Identify which cell holds the provided text, then report its (x, y) central coordinate. 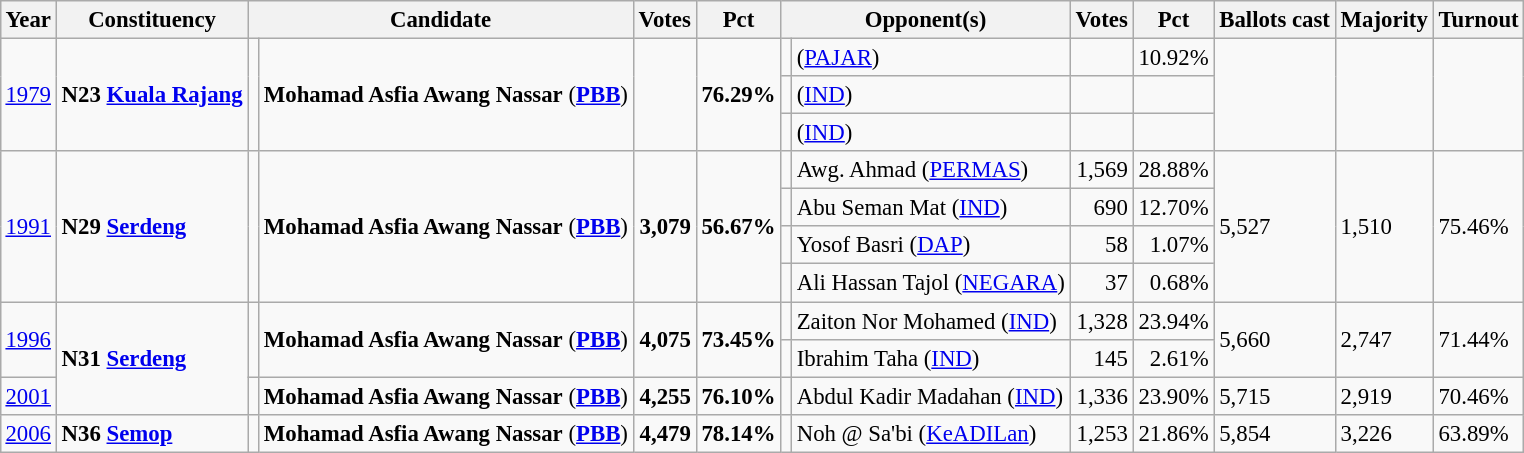
21.86% (1174, 433)
Opponent(s) (926, 20)
2,919 (1384, 396)
63.89% (1478, 433)
Constituency (152, 20)
Noh @ Sa'bi (KeADILan) (930, 433)
Year (28, 20)
1979 (28, 94)
Yosof Basri (DAP) (930, 245)
Ali Hassan Tajol (NEGARA) (930, 283)
N23 Kuala Rajang (152, 94)
1996 (28, 340)
1991 (28, 226)
3,079 (664, 226)
N29 Serdeng (152, 226)
1,253 (1102, 433)
4,075 (664, 340)
2,747 (1384, 340)
2006 (28, 433)
3,226 (1384, 433)
58 (1102, 245)
37 (1102, 283)
Majority (1384, 20)
N36 Semop (152, 433)
1,569 (1102, 170)
Awg. Ahmad (PERMAS) (930, 170)
690 (1102, 208)
71.44% (1478, 340)
145 (1102, 358)
4,255 (664, 396)
76.10% (738, 396)
5,715 (1274, 396)
2001 (28, 396)
N31 Serdeng (152, 358)
70.46% (1478, 396)
Candidate (440, 20)
1,336 (1102, 396)
Ballots cast (1274, 20)
28.88% (1174, 170)
4,479 (664, 433)
10.92% (1174, 57)
1,510 (1384, 226)
73.45% (738, 340)
78.14% (738, 433)
23.94% (1174, 321)
2.61% (1174, 358)
Zaiton Nor Mohamed (IND) (930, 321)
56.67% (738, 226)
5,854 (1274, 433)
23.90% (1174, 396)
Abdul Kadir Madahan (IND) (930, 396)
Turnout (1478, 20)
Ibrahim Taha (IND) (930, 358)
1.07% (1174, 245)
Abu Seman Mat (IND) (930, 208)
5,660 (1274, 340)
76.29% (738, 94)
0.68% (1174, 283)
1,328 (1102, 321)
(PAJAR) (930, 57)
5,527 (1274, 226)
75.46% (1478, 226)
12.70% (1174, 208)
